Determine the (X, Y) coordinate at the center of the cell enclosing the given text.  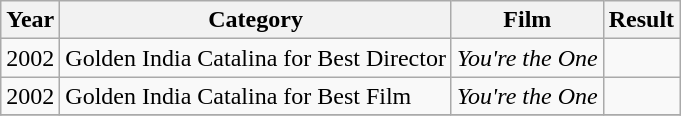
Result (641, 20)
Year (30, 20)
Category (256, 20)
Golden India Catalina for Best Film (256, 96)
Film (527, 20)
Golden India Catalina for Best Director (256, 58)
